Capture the cell that displays the provided text and extract its (x, y) central coordinate. 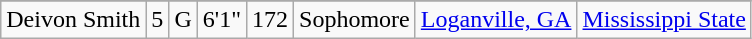
G (183, 20)
Deivon Smith (74, 20)
5 (158, 20)
Mississippi State (664, 20)
Sophomore (355, 20)
Loganville, GA (496, 20)
172 (270, 20)
6'1" (222, 20)
